Detect which cell encompasses the target text, then output its [x, y] center coordinate. 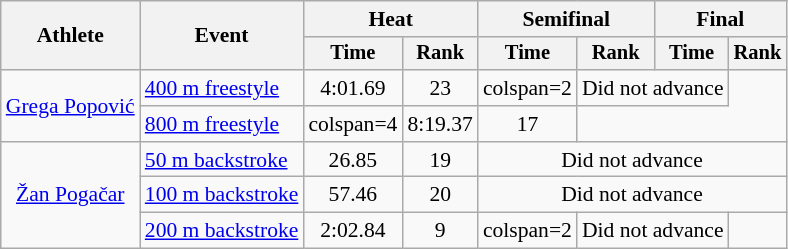
Žan Pogačar [70, 196]
Heat [390, 19]
20 [440, 195]
Semifinal [566, 19]
100 m backstroke [222, 195]
8:19.37 [440, 124]
Athlete [70, 36]
9 [440, 231]
17 [528, 124]
Final [721, 19]
26.85 [352, 160]
800 m freestyle [222, 124]
2:02.84 [352, 231]
57.46 [352, 195]
Grega Popović [70, 106]
4:01.69 [352, 88]
19 [440, 160]
colspan=4 [352, 124]
50 m backstroke [222, 160]
23 [440, 88]
Event [222, 36]
200 m backstroke [222, 231]
400 m freestyle [222, 88]
